Pinpoint the cell where the given text exists, returning its [X, Y] midpoint coordinate. 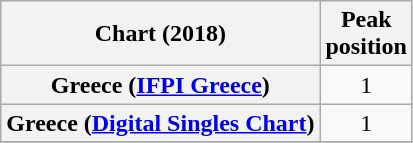
Greece (IFPI Greece) [160, 85]
Greece (Digital Singles Chart) [160, 123]
Chart (2018) [160, 34]
Peakposition [366, 34]
